Pinpoint the cell where the given text exists, returning its [X, Y] midpoint coordinate. 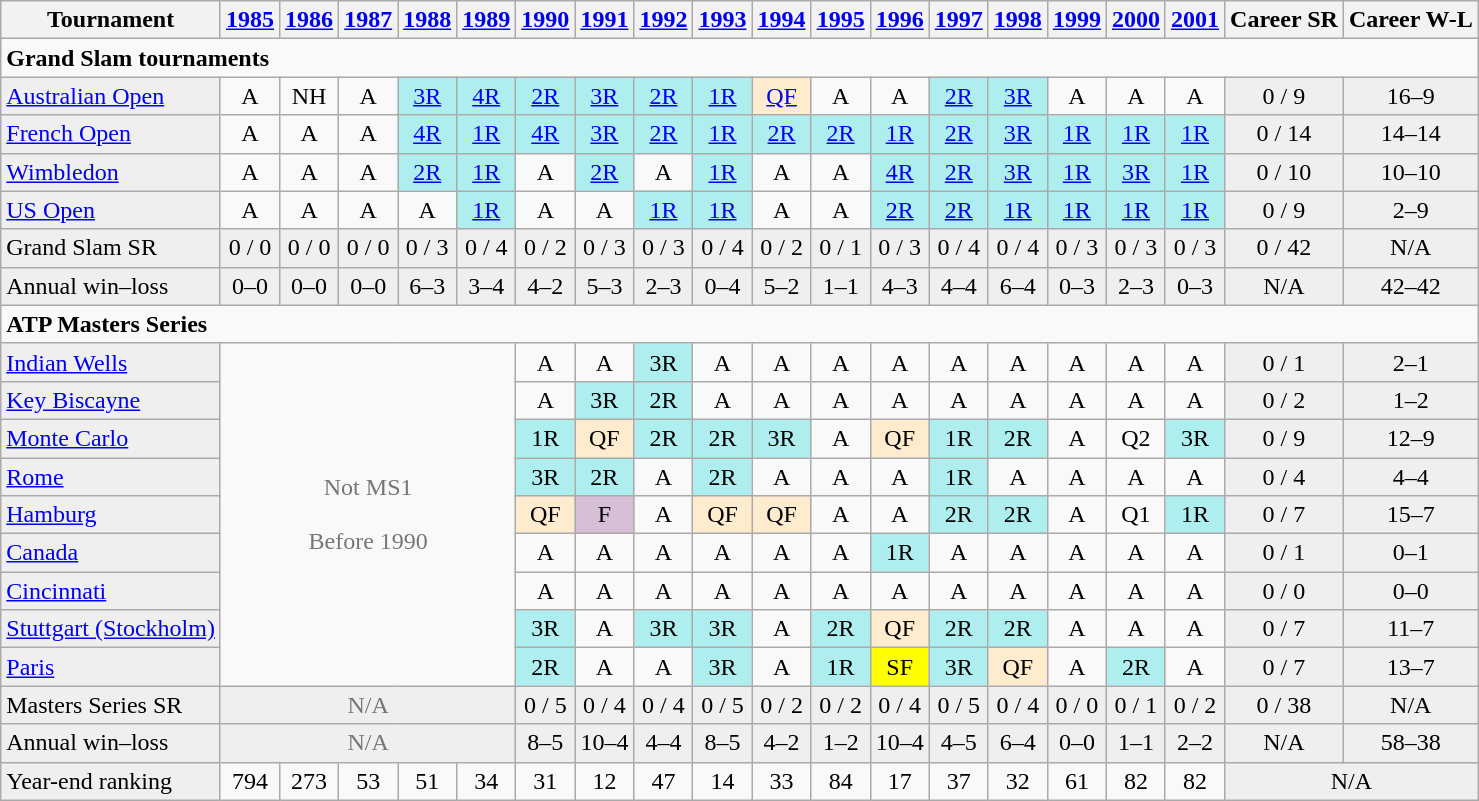
Key Biscayne [111, 400]
32 [1018, 781]
French Open [111, 134]
4–5 [958, 743]
Career W-L [1410, 20]
5–3 [604, 286]
51 [428, 781]
1993 [722, 20]
12 [604, 781]
F [604, 515]
1985 [250, 20]
Rome [111, 477]
14 [722, 781]
SF [900, 667]
Grand Slam SR [111, 248]
Not MS1Before 1990 [368, 514]
1992 [664, 20]
4–3 [900, 286]
Australian Open [111, 96]
53 [368, 781]
Monte Carlo [111, 438]
1994 [782, 20]
3–4 [486, 286]
0 / 42 [1284, 248]
Wimbledon [111, 172]
Hamburg [111, 515]
Tournament [111, 20]
1998 [1018, 20]
Canada [111, 553]
34 [486, 781]
1989 [486, 20]
794 [250, 781]
273 [310, 781]
15–7 [1410, 515]
58–38 [1410, 743]
2–1 [1410, 362]
Paris [111, 667]
Q1 [1136, 515]
6–3 [428, 286]
1988 [428, 20]
84 [840, 781]
0–1 [1410, 553]
10–10 [1410, 172]
NH [310, 96]
Year-end ranking [111, 781]
Grand Slam tournaments [740, 58]
1997 [958, 20]
0 / 14 [1284, 134]
12–9 [1410, 438]
ATP Masters Series [740, 324]
Masters Series SR [111, 705]
33 [782, 781]
Career SR [1284, 20]
1991 [604, 20]
US Open [111, 210]
31 [546, 781]
2–2 [1194, 743]
47 [664, 781]
14–14 [1410, 134]
17 [900, 781]
61 [1076, 781]
42–42 [1410, 286]
37 [958, 781]
13–7 [1410, 667]
1990 [546, 20]
1987 [368, 20]
1996 [900, 20]
1995 [840, 20]
1986 [310, 20]
2000 [1136, 20]
Indian Wells [111, 362]
0–4 [722, 286]
16–9 [1410, 96]
2001 [1194, 20]
0 / 10 [1284, 172]
5–2 [782, 286]
Stuttgart (Stockholm) [111, 629]
1999 [1076, 20]
Cincinnati [111, 591]
Q2 [1136, 438]
11–7 [1410, 629]
0 / 38 [1284, 705]
2–9 [1410, 210]
